Return the (X, Y) coordinate for the center point of the cell that contains the specified text.  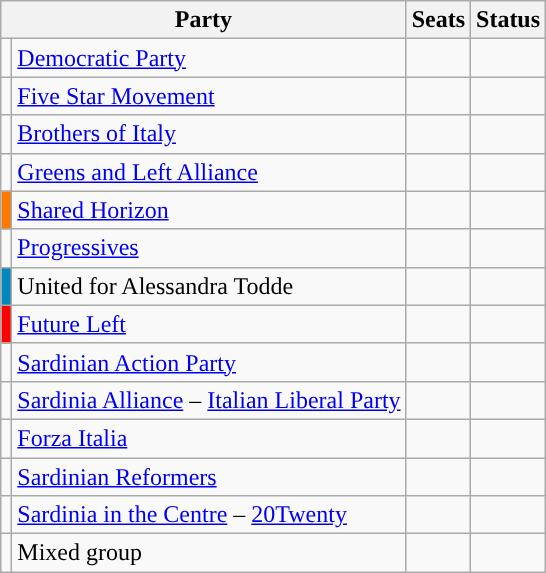
Democratic Party (209, 58)
Future Left (209, 324)
Mixed group (209, 553)
Shared Horizon (209, 210)
Status (508, 20)
Forza Italia (209, 438)
Brothers of Italy (209, 134)
Sardinia Alliance – Italian Liberal Party (209, 400)
Five Star Movement (209, 96)
United for Alessandra Todde (209, 286)
Progressives (209, 248)
Sardinian Action Party (209, 362)
Party (204, 20)
Sardinian Reformers (209, 477)
Sardinia in the Centre – 20Twenty (209, 515)
Seats (438, 20)
Greens and Left Alliance (209, 172)
